Find where the given text appears and provide that cell's center as [X, Y] coordinate. 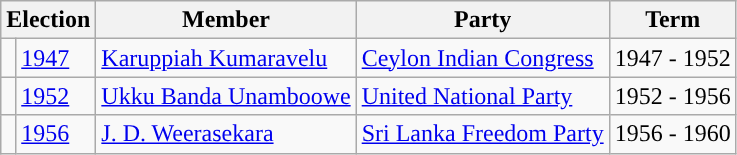
Party [482, 20]
1956 - 1960 [672, 134]
United National Party [482, 96]
Election [48, 20]
Karuppiah Kumaravelu [226, 58]
Term [672, 20]
1947 [56, 58]
Ceylon Indian Congress [482, 58]
Ukku Banda Unamboowe [226, 96]
1947 - 1952 [672, 58]
1952 [56, 96]
Member [226, 20]
J. D. Weerasekara [226, 134]
1952 - 1956 [672, 96]
Sri Lanka Freedom Party [482, 134]
1956 [56, 134]
